From the cell containing the given text, extract its center point as [x, y] coordinate. 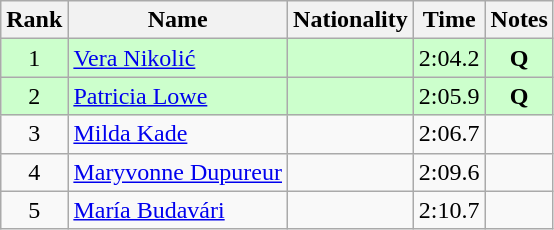
3 [34, 134]
Milda Kade [178, 134]
2:09.6 [449, 172]
Patricia Lowe [178, 96]
Rank [34, 20]
Name [178, 20]
2:06.7 [449, 134]
2:05.9 [449, 96]
Maryvonne Dupureur [178, 172]
2 [34, 96]
María Budavári [178, 210]
2:04.2 [449, 58]
1 [34, 58]
Time [449, 20]
Notes [519, 20]
Nationality [351, 20]
2:10.7 [449, 210]
4 [34, 172]
Vera Nikolić [178, 58]
5 [34, 210]
